Provide the [X, Y] coordinate of the cell's center where the given text is located.  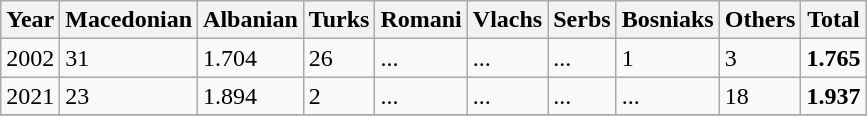
Vlachs [507, 20]
1.937 [834, 96]
Total [834, 20]
23 [129, 96]
2002 [30, 58]
Year [30, 20]
2 [339, 96]
2021 [30, 96]
1 [668, 58]
Romani [421, 20]
Serbs [582, 20]
31 [129, 58]
Macedonian [129, 20]
Albanian [251, 20]
1.765 [834, 58]
Turks [339, 20]
18 [760, 96]
26 [339, 58]
1.894 [251, 96]
3 [760, 58]
1.704 [251, 58]
Bosniaks [668, 20]
Others [760, 20]
